For the text-containing cell, return its midpoint in [x, y] coordinate format. 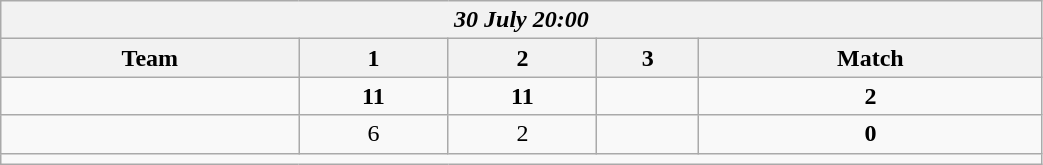
1 [374, 58]
Match [870, 58]
0 [870, 134]
30 July 20:00 [522, 20]
6 [374, 134]
Team [150, 58]
3 [648, 58]
